Pinpoint the cell where the given text exists, returning its [X, Y] midpoint coordinate. 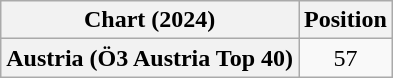
57 [346, 58]
Position [346, 20]
Austria (Ö3 Austria Top 40) [150, 58]
Chart (2024) [150, 20]
